Locate the cell with the specified text and output its (X, Y) center coordinate. 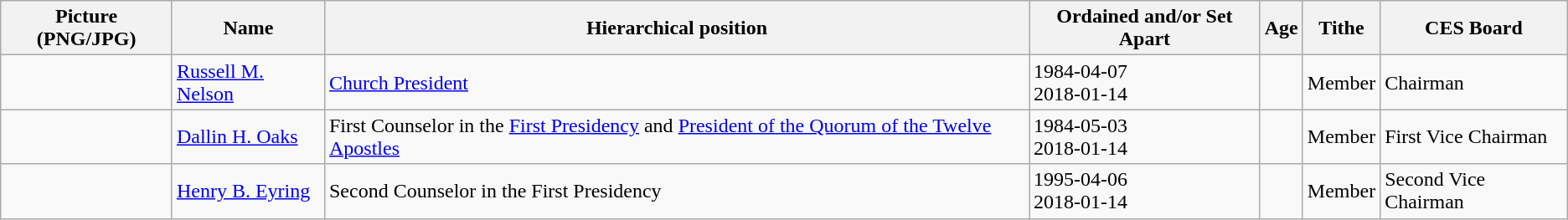
Chairman (1474, 82)
1984-04-072018-01-14 (1145, 82)
Church President (677, 82)
Second Vice Chairman (1474, 191)
Russell M. Nelson (248, 82)
1995-04-062018-01-14 (1145, 191)
1984-05-032018-01-14 (1145, 137)
Second Counselor in the First Presidency (677, 191)
First Counselor in the First Presidency and President of the Quorum of the Twelve Apostles (677, 137)
Picture (PNG/JPG) (87, 28)
Ordained and/or Set Apart (1145, 28)
First Vice Chairman (1474, 137)
Dallin H. Oaks (248, 137)
Age (1282, 28)
CES Board (1474, 28)
Henry B. Eyring (248, 191)
Tithe (1341, 28)
Name (248, 28)
Hierarchical position (677, 28)
